Determine the (x, y) coordinate at the center of the cell enclosing the given text.  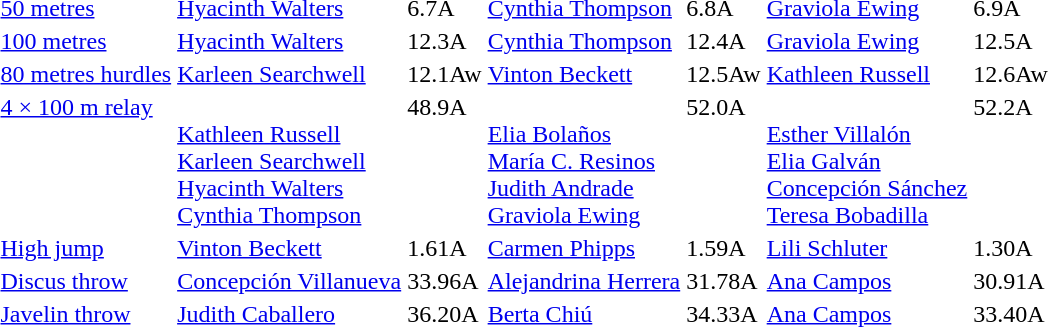
31.78A (724, 281)
Kathleen Russell (867, 74)
Karleen Searchwell (290, 74)
52.0A (724, 161)
Graviola Ewing (867, 41)
Alejandrina Herrera (584, 281)
Kathleen Russell Karleen Searchwell Hyacinth Walters Cynthia Thompson (290, 161)
12.4A (724, 41)
12.3A (444, 41)
Hyacinth Walters (290, 41)
Esther Villalón Elia Galván Concepción Sánchez Teresa Bobadilla (867, 161)
12.1Aw (444, 74)
1.59A (724, 248)
Concepción Villanueva (290, 281)
Ana Campos (867, 281)
Elia Bolaños María C. Resinos Judith Andrade Graviola Ewing (584, 161)
Lili Schluter (867, 248)
12.5Aw (724, 74)
Carmen Phipps (584, 248)
33.96A (444, 281)
1.61A (444, 248)
Cynthia Thompson (584, 41)
48.9A (444, 161)
